Detect which cell encompasses the target text, then output its (x, y) center coordinate. 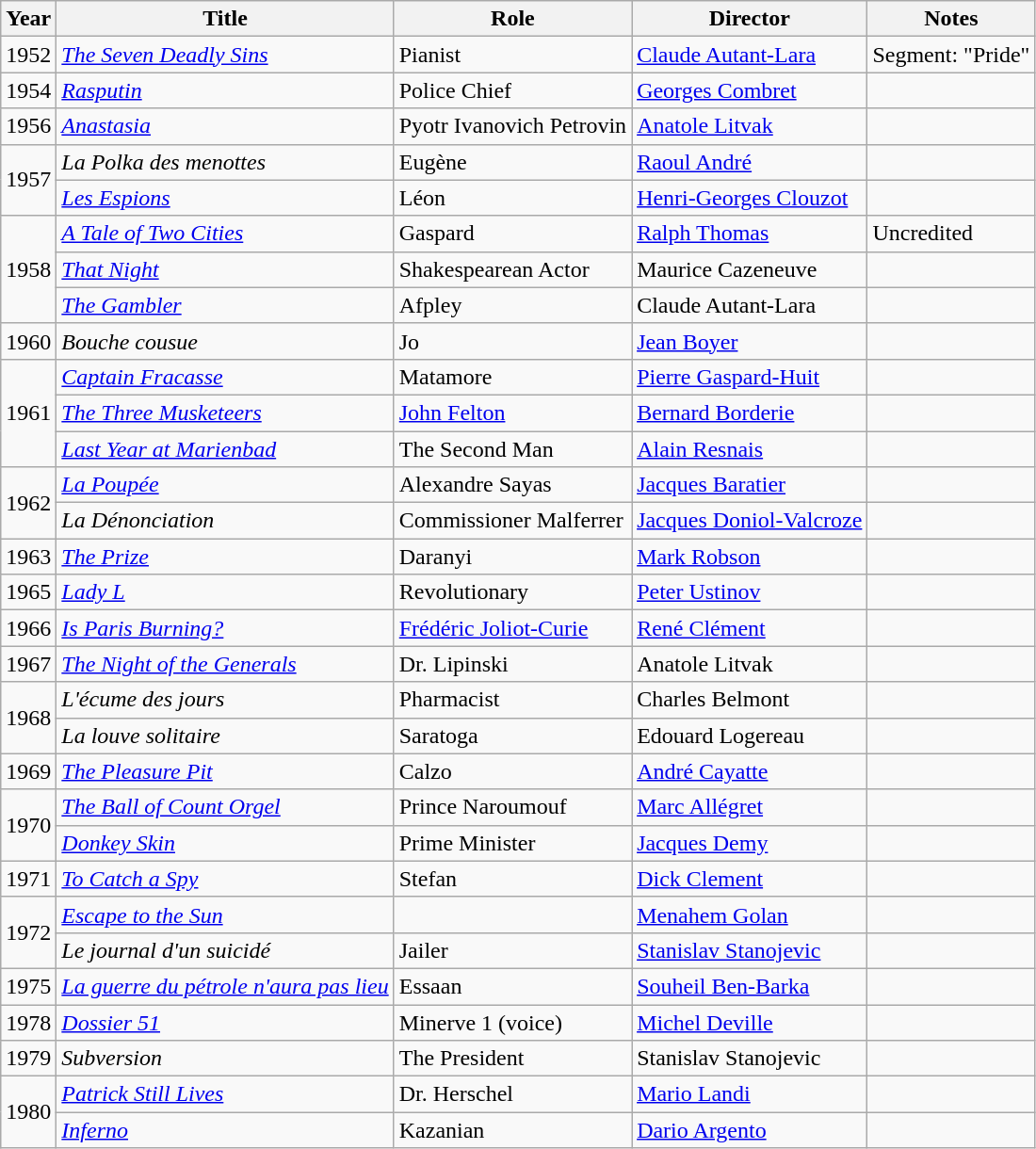
L'écume des jours (225, 700)
1968 (28, 718)
Alain Resnais (750, 449)
Bouche cousue (225, 341)
Jacques Demy (750, 843)
La louve solitaire (225, 736)
Notes (951, 19)
Title (225, 19)
1954 (28, 90)
Essaan (512, 986)
Mark Robson (750, 557)
The Prize (225, 557)
Inferno (225, 1130)
Lady L (225, 592)
The Pleasure Pit (225, 771)
1970 (28, 825)
1963 (28, 557)
Segment: "Pride" (951, 55)
Police Chief (512, 90)
Captain Fracasse (225, 377)
1971 (28, 879)
Pharmacist (512, 700)
Commissioner Malferrer (512, 521)
To Catch a Spy (225, 879)
Shakespearean Actor (512, 269)
1960 (28, 341)
Peter Ustinov (750, 592)
Pyotr Ivanovich Petrovin (512, 126)
Role (512, 19)
Director (750, 19)
Ralph Thomas (750, 234)
Calzo (512, 771)
Menahem Golan (750, 914)
André Cayatte (750, 771)
Dr. Herschel (512, 1094)
Subversion (225, 1059)
Mario Landi (750, 1094)
Anastasia (225, 126)
Le journal d'un suicidé (225, 950)
1958 (28, 269)
The Three Musketeers (225, 413)
Prince Naroumouf (512, 807)
Eugène (512, 162)
La guerre du pétrole n'aura pas lieu (225, 986)
Bernard Borderie (750, 413)
Gaspard (512, 234)
Donkey Skin (225, 843)
1972 (28, 932)
1962 (28, 503)
Edouard Logereau (750, 736)
Is Paris Burning? (225, 628)
John Felton (512, 413)
1966 (28, 628)
1980 (28, 1112)
Stefan (512, 879)
La Polka des menottes (225, 162)
Afpley (512, 305)
1979 (28, 1059)
Henri-Georges Clouzot (750, 198)
Pierre Gaspard-Huit (750, 377)
The Second Man (512, 449)
Escape to the Sun (225, 914)
Frédéric Joliot-Curie (512, 628)
Rasputin (225, 90)
Léon (512, 198)
Matamore (512, 377)
Marc Allégret (750, 807)
The President (512, 1059)
Saratoga (512, 736)
Dossier 51 (225, 1022)
The Seven Deadly Sins (225, 55)
Patrick Still Lives (225, 1094)
La Poupée (225, 485)
Les Espions (225, 198)
Dick Clement (750, 879)
Alexandre Sayas (512, 485)
A Tale of Two Cities (225, 234)
Jacques Doniol-Valcroze (750, 521)
The Night of the Generals (225, 664)
Kazanian (512, 1130)
Uncredited (951, 234)
1952 (28, 55)
Maurice Cazeneuve (750, 269)
1957 (28, 180)
The Gambler (225, 305)
Georges Combret (750, 90)
That Night (225, 269)
Souheil Ben-Barka (750, 986)
Raoul André (750, 162)
Last Year at Marienbad (225, 449)
1965 (28, 592)
1956 (28, 126)
1978 (28, 1022)
Dr. Lipinski (512, 664)
Jailer (512, 950)
Minerve 1 (voice) (512, 1022)
Michel Deville (750, 1022)
Prime Minister (512, 843)
Dario Argento (750, 1130)
Year (28, 19)
Pianist (512, 55)
Revolutionary (512, 592)
Charles Belmont (750, 700)
La Dénonciation (225, 521)
1961 (28, 413)
Jo (512, 341)
René Clément (750, 628)
1967 (28, 664)
1969 (28, 771)
Jacques Baratier (750, 485)
The Ball of Count Orgel (225, 807)
Jean Boyer (750, 341)
Daranyi (512, 557)
1975 (28, 986)
